Detect which cell encompasses the target text, then output its (x, y) center coordinate. 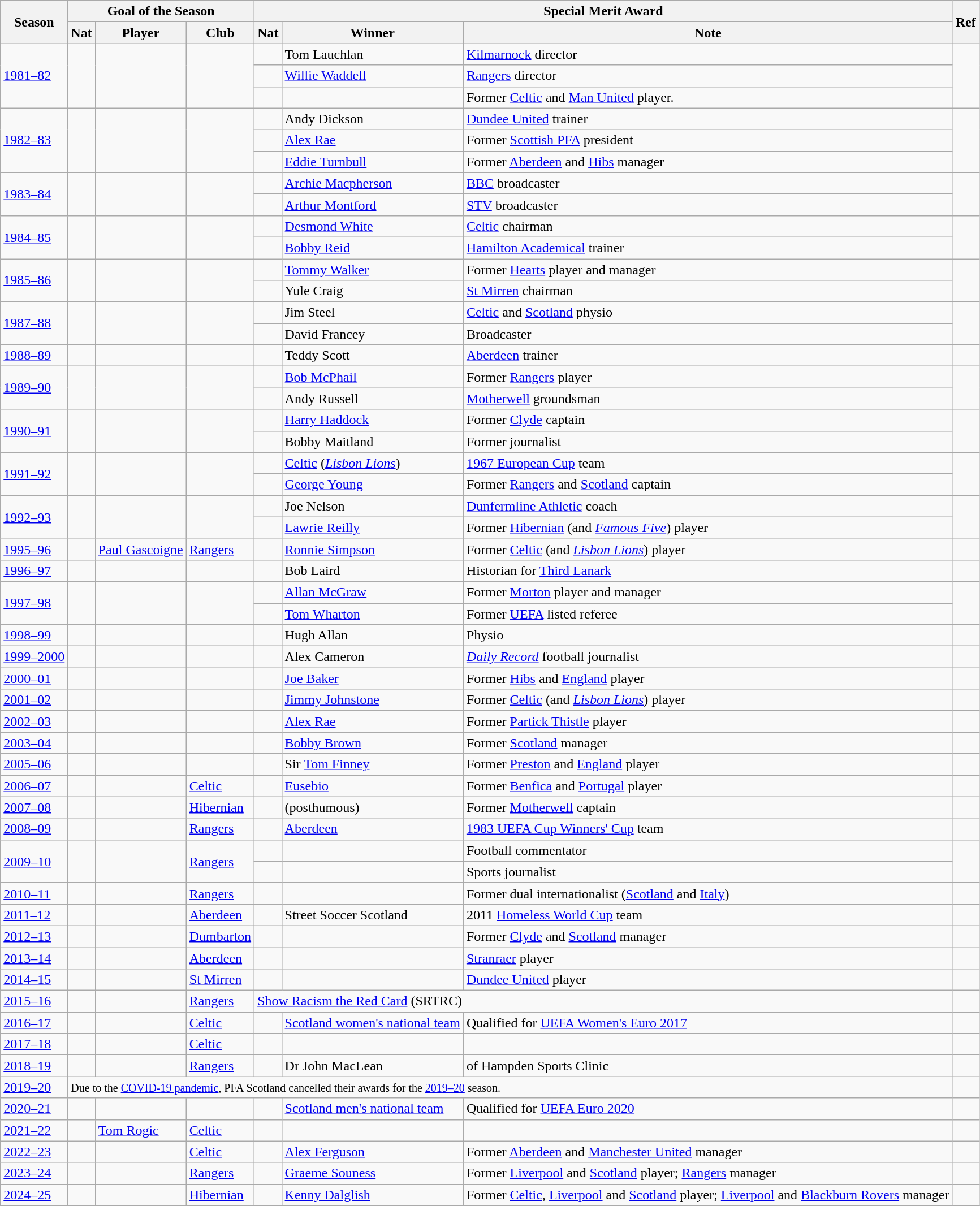
Former Aberdeen and Hibs manager (708, 162)
Celtic chairman (708, 226)
Former Clyde and Scotland manager (708, 936)
Player (140, 33)
2007–08 (34, 807)
2006–07 (34, 786)
1981–82 (34, 76)
Bob Laird (372, 570)
Bobby Reid (372, 248)
Club (220, 33)
Former Aberdeen and Manchester United manager (708, 1152)
Jim Steel (372, 313)
Joe Nelson (372, 506)
1983–84 (34, 194)
1967 European Cup team (708, 463)
Season (34, 22)
Rangers director (708, 76)
Desmond White (372, 226)
Former Celtic, Liverpool and Scotland player; Liverpool and Blackburn Rovers manager (708, 1195)
Kenny Dalglish (372, 1195)
Former Preston and England player (708, 764)
2019–20 (34, 1087)
Former Rangers and Scotland captain (708, 485)
1999–2000 (34, 657)
Eusebio (372, 786)
Former dual internationalist (Scotland and Italy) (708, 893)
Physio (708, 636)
Harry Haddock (372, 420)
2000–01 (34, 678)
2013–14 (34, 958)
2018–19 (34, 1066)
2003–04 (34, 743)
Alex Ferguson (372, 1152)
1988–89 (34, 356)
Dumbarton (220, 936)
Former UEFA listed referee (708, 613)
Qualified for UEFA Women's Euro 2017 (708, 1023)
Hugh Allan (372, 636)
Aberdeen trainer (708, 356)
Yule Craig (372, 291)
Note (708, 33)
Graeme Souness (372, 1173)
1992–93 (34, 517)
Former Scottish PFA president (708, 140)
BBC broadcaster (708, 183)
Willie Waddell (372, 76)
Lawrie Reilly (372, 528)
Goal of the Season (161, 11)
Ref (966, 22)
of Hampden Sports Clinic (708, 1066)
2008–09 (34, 829)
David Francey (372, 334)
Eddie Turnbull (372, 162)
Motherwell groundsman (708, 399)
2001–02 (34, 700)
Paul Gascoigne (140, 549)
Sports journalist (708, 872)
Arthur Montford (372, 205)
2024–25 (34, 1195)
Stranraer player (708, 958)
2002–03 (34, 721)
2016–17 (34, 1023)
Former Motherwell captain (708, 807)
2005–06 (34, 764)
Special Merit Award (604, 11)
Joe Baker (372, 678)
1990–91 (34, 431)
2021–22 (34, 1130)
1984–85 (34, 237)
2014–15 (34, 980)
Tommy Walker (372, 270)
Former Morton player and manager (708, 592)
Tom Wharton (372, 613)
1985–86 (34, 280)
Kilmarnock director (708, 54)
Jimmy Johnstone (372, 700)
2023–24 (34, 1173)
George Young (372, 485)
Former Clyde captain (708, 420)
1998–99 (34, 636)
Former Rangers player (708, 377)
Former Hearts player and manager (708, 270)
Allan McGraw (372, 592)
St Mirren (220, 980)
Qualified for UEFA Euro 2020 (708, 1109)
Teddy Scott (372, 356)
Dr John MacLean (372, 1066)
2022–23 (34, 1152)
Former journalist (708, 442)
Archie Macpherson (372, 183)
Former Liverpool and Scotland player; Rangers manager (708, 1173)
Former Celtic and Man United player. (708, 97)
Football commentator (708, 850)
1991–92 (34, 474)
2020–21 (34, 1109)
Street Soccer Scotland (372, 915)
Former Benfica and Portugal player (708, 786)
St Mirren chairman (708, 291)
1983 UEFA Cup Winners' Cup team (708, 829)
STV broadcaster (708, 205)
Celtic (Lisbon Lions) (372, 463)
1995–96 (34, 549)
Bobby Maitland (372, 442)
Dunfermline Athletic coach (708, 506)
Bob McPhail (372, 377)
Former Scotland manager (708, 743)
1982–83 (34, 140)
Tom Rogic (140, 1130)
Daily Record football journalist (708, 657)
Former Hibs and England player (708, 678)
Scotland women's national team (372, 1023)
Alex Cameron (372, 657)
Winner (372, 33)
1997–98 (34, 603)
2015–16 (34, 1001)
1989–90 (34, 388)
Scotland men's national team (372, 1109)
2017–18 (34, 1044)
Celtic and Scotland physio (708, 313)
1987–88 (34, 323)
Former Hibernian (and Famous Five) player (708, 528)
2010–11 (34, 893)
Sir Tom Finney (372, 764)
Broadcaster (708, 334)
Andy Dickson (372, 119)
Historian for Third Lanark (708, 570)
Dundee United trainer (708, 119)
2012–13 (34, 936)
(posthumous) (372, 807)
Tom Lauchlan (372, 54)
Bobby Brown (372, 743)
2009–10 (34, 861)
Andy Russell (372, 399)
Hamilton Academical trainer (708, 248)
1996–97 (34, 570)
Former Partick Thistle player (708, 721)
2011–12 (34, 915)
Dundee United player (708, 980)
Ronnie Simpson (372, 549)
Show Racism the Red Card (SRTRC) (604, 1001)
Due to the COVID-19 pandemic, PFA Scotland cancelled their awards for the 2019–20 season. (510, 1087)
2011 Homeless World Cup team (708, 915)
